For the text-containing cell, return its midpoint in [x, y] coordinate format. 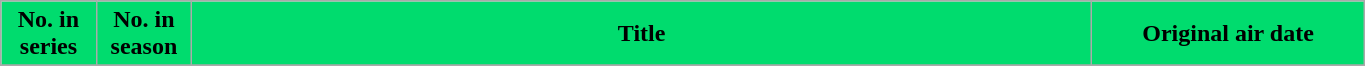
Original air date [1228, 34]
No. inseason [144, 34]
No. inseries [48, 34]
Title [642, 34]
